From the cell containing the given text, extract its center point as [x, y] coordinate. 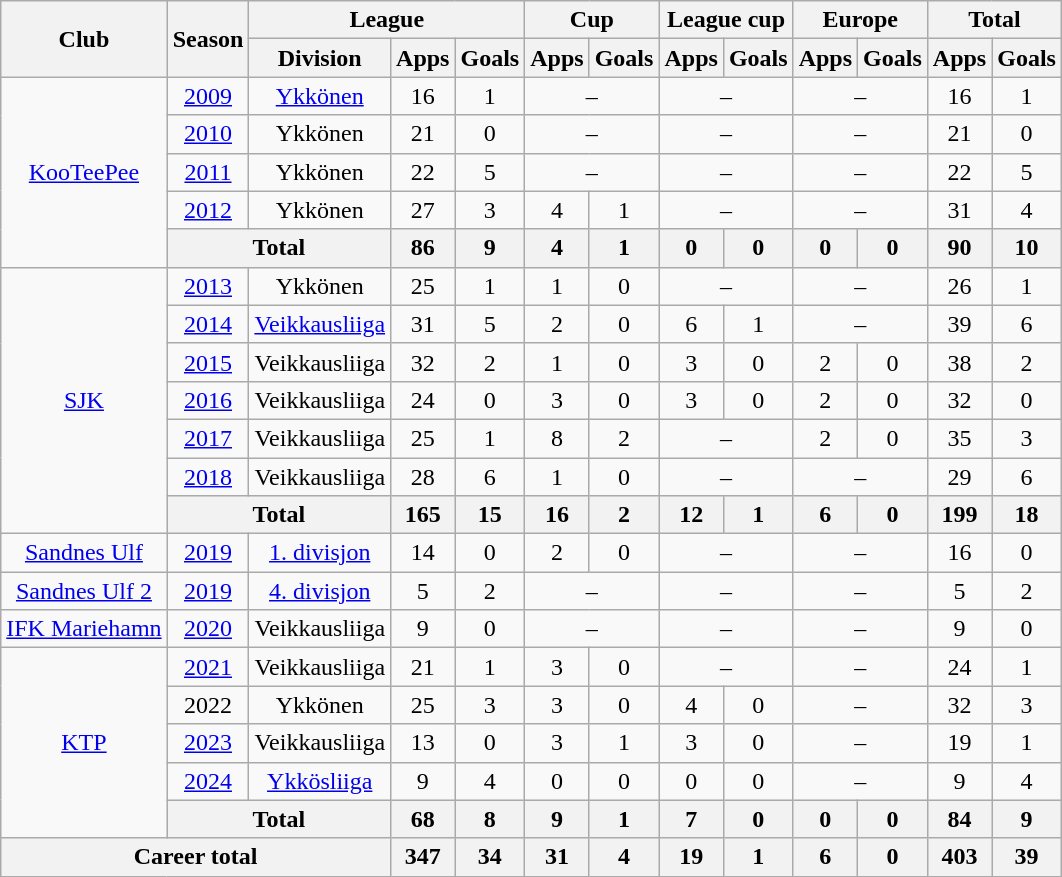
38 [959, 362]
2012 [208, 210]
2010 [208, 134]
2022 [208, 705]
13 [423, 743]
2009 [208, 96]
2011 [208, 172]
2017 [208, 438]
199 [959, 515]
90 [959, 248]
10 [1027, 248]
4. divisjon [320, 591]
15 [490, 515]
Sandnes Ulf [84, 553]
165 [423, 515]
28 [423, 477]
2015 [208, 362]
347 [423, 857]
7 [691, 819]
Season [208, 39]
68 [423, 819]
League [387, 20]
29 [959, 477]
2023 [208, 743]
2020 [208, 629]
Club [84, 39]
84 [959, 819]
Division [320, 58]
2014 [208, 324]
IFK Mariehamn [84, 629]
2018 [208, 477]
Ykkösliiga [320, 781]
Career total [196, 857]
27 [423, 210]
KooTeePee [84, 172]
403 [959, 857]
12 [691, 515]
34 [490, 857]
35 [959, 438]
2024 [208, 781]
Sandnes Ulf 2 [84, 591]
Europe [860, 20]
2021 [208, 667]
18 [1027, 515]
14 [423, 553]
1. divisjon [320, 553]
SJK [84, 400]
League cup [726, 20]
2013 [208, 286]
26 [959, 286]
Cup [592, 20]
2016 [208, 400]
KTP [84, 743]
86 [423, 248]
